Identify which cell holds the provided text, then report its [X, Y] central coordinate. 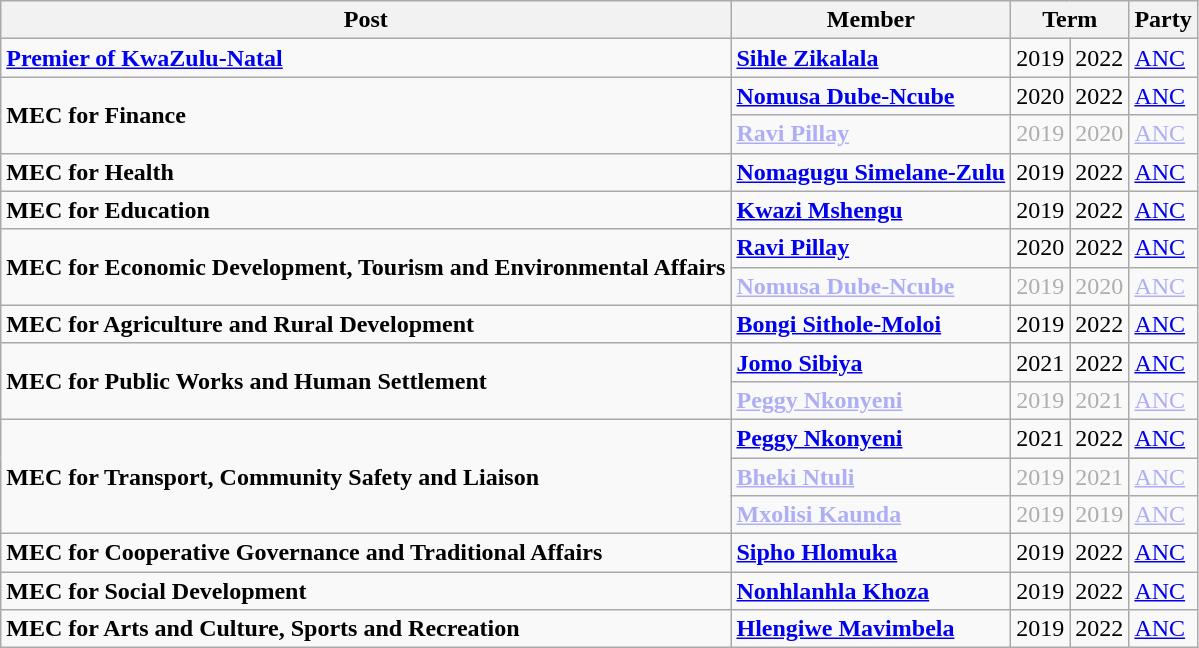
Bheki Ntuli [871, 477]
MEC for Arts and Culture, Sports and Recreation [366, 629]
Nonhlanhla Khoza [871, 591]
Post [366, 20]
Nomagugu Simelane-Zulu [871, 172]
MEC for Education [366, 210]
MEC for Transport, Community Safety and Liaison [366, 476]
MEC for Cooperative Governance and Traditional Affairs [366, 553]
Sihle Zikalala [871, 58]
Member [871, 20]
Term [1070, 20]
Hlengiwe Mavimbela [871, 629]
MEC for Social Development [366, 591]
MEC for Finance [366, 115]
MEC for Economic Development, Tourism and Environmental Affairs [366, 267]
Kwazi Mshengu [871, 210]
MEC for Public Works and Human Settlement [366, 381]
Jomo Sibiya [871, 362]
Bongi Sithole-Moloi [871, 324]
Mxolisi Kaunda [871, 515]
Party [1163, 20]
Premier of KwaZulu-Natal [366, 58]
MEC for Health [366, 172]
MEC for Agriculture and Rural Development [366, 324]
Sipho Hlomuka [871, 553]
